Capture the cell that displays the provided text and extract its (X, Y) central coordinate. 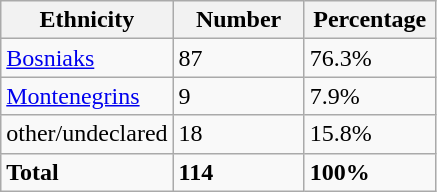
18 (238, 134)
100% (370, 172)
7.9% (370, 96)
Ethnicity (87, 20)
76.3% (370, 58)
Percentage (370, 20)
Total (87, 172)
9 (238, 96)
Bosniaks (87, 58)
other/undeclared (87, 134)
87 (238, 58)
15.8% (370, 134)
114 (238, 172)
Number (238, 20)
Montenegrins (87, 96)
